Output the [X, Y] coordinate of the center of the cell containing the given text.  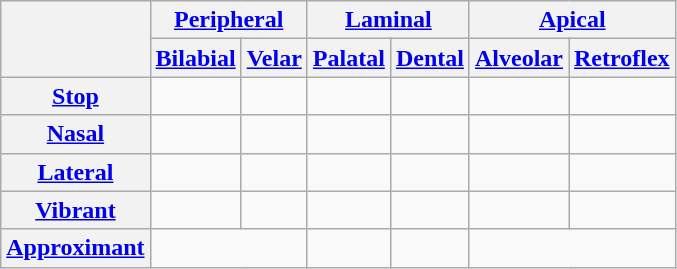
Approximant [76, 248]
Lateral [76, 172]
Vibrant [76, 210]
Nasal [76, 134]
Retroflex [622, 58]
Velar [274, 58]
Peripheral [228, 20]
Alveolar [518, 58]
Laminal [388, 20]
Palatal [348, 58]
Stop [76, 96]
Dental [430, 58]
Bilabial [196, 58]
Apical [572, 20]
